Identify which cell holds the provided text, then report its (x, y) central coordinate. 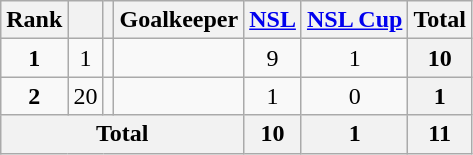
2 (34, 96)
Rank (34, 20)
11 (440, 134)
20 (86, 96)
0 (354, 96)
Goalkeeper (179, 20)
9 (273, 58)
NSL (273, 20)
NSL Cup (354, 20)
